Scan for the cell matching the given text and deliver its [X, Y] coordinate at center. 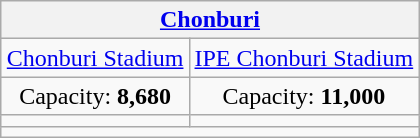
IPE Chonburi Stadium [304, 58]
Capacity: 11,000 [304, 96]
Chonburi Stadium [95, 58]
Chonburi [210, 20]
Capacity: 8,680 [95, 96]
